Find where the given text appears and provide that cell's center as (x, y) coordinate. 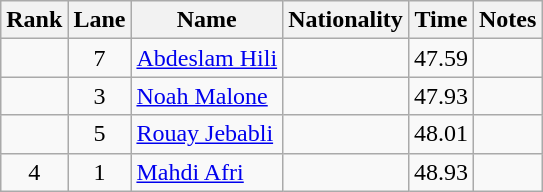
Abdeslam Hili (207, 58)
Lane (100, 20)
Notes (507, 20)
Mahdi Afri (207, 172)
48.01 (440, 134)
Name (207, 20)
48.93 (440, 172)
Time (440, 20)
3 (100, 96)
Rouay Jebabli (207, 134)
Rank (34, 20)
1 (100, 172)
4 (34, 172)
5 (100, 134)
Nationality (346, 20)
47.59 (440, 58)
Noah Malone (207, 96)
7 (100, 58)
47.93 (440, 96)
